For the text-containing cell, return its midpoint in (x, y) coordinate format. 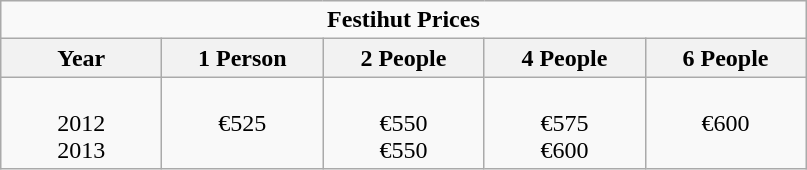
6 People (726, 58)
2012 2013 (82, 123)
Year (82, 58)
4 People (564, 58)
€525 (242, 123)
€575 €600 (564, 123)
€600 (726, 123)
€550 €550 (404, 123)
1 Person (242, 58)
Festihut Prices (404, 20)
2 People (404, 58)
